Provide the (x, y) coordinate of the cell's center where the given text is located.  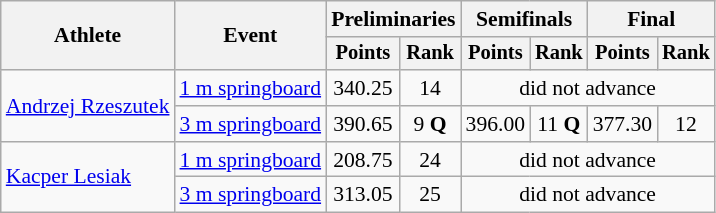
340.25 (363, 88)
24 (430, 160)
Andrzej Rzeszutek (88, 106)
Semifinals (524, 19)
12 (686, 124)
208.75 (363, 160)
390.65 (363, 124)
11 Q (559, 124)
14 (430, 88)
9 Q (430, 124)
Athlete (88, 36)
396.00 (496, 124)
Kacper Lesiak (88, 178)
Event (251, 36)
313.05 (363, 195)
Final (652, 19)
Preliminaries (393, 19)
25 (430, 195)
377.30 (622, 124)
